For the text-containing cell, return its midpoint in [X, Y] coordinate format. 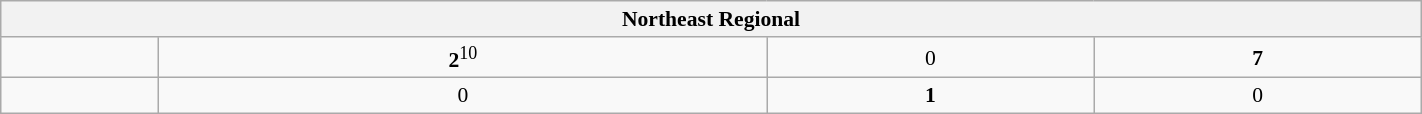
1 [930, 96]
7 [1258, 58]
210 [463, 58]
Northeast Regional [711, 19]
